Return the (x, y) coordinate for the center point of the cell that contains the specified text.  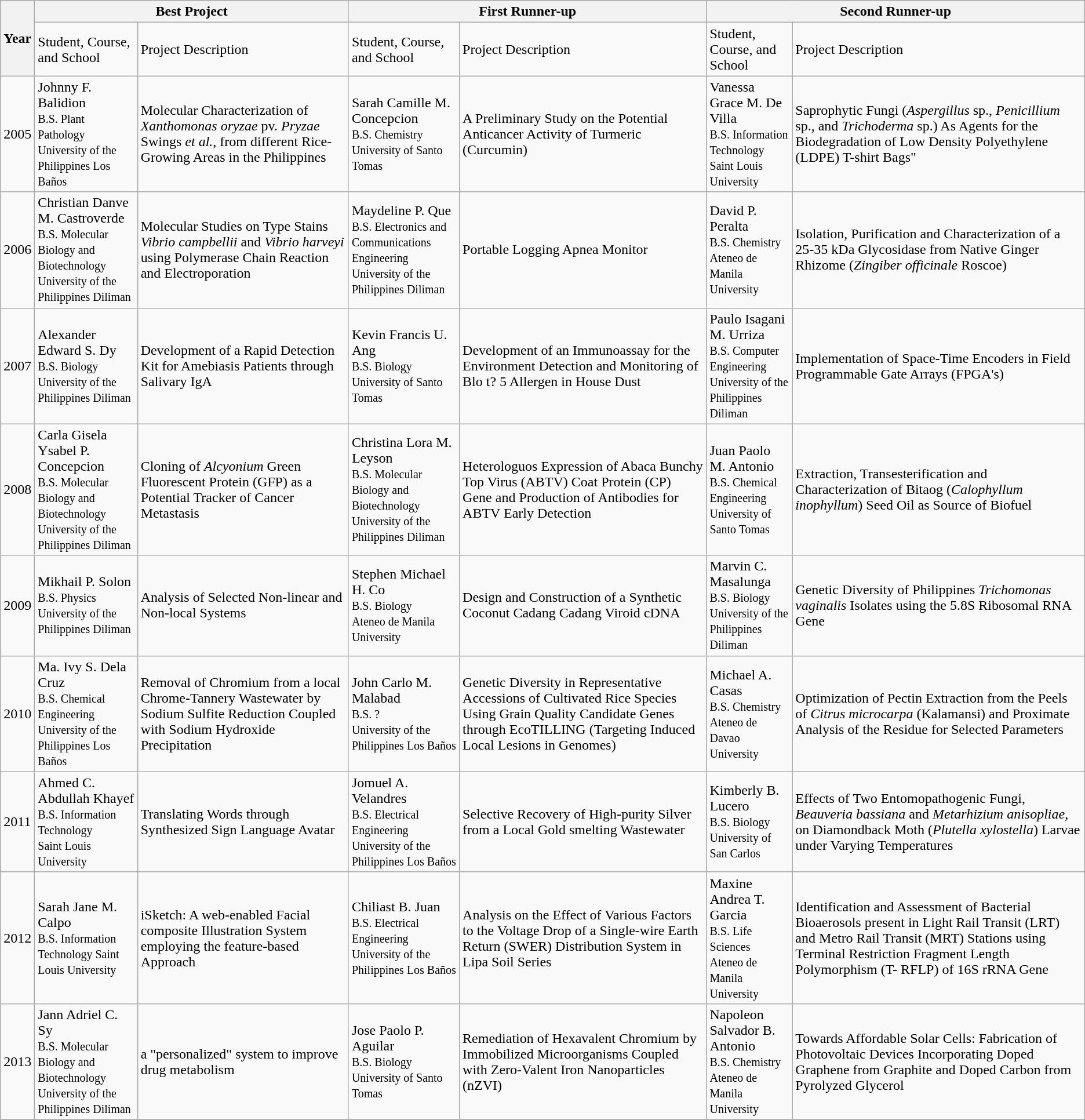
Portable Logging Apnea Monitor (583, 250)
2007 (17, 366)
Molecular Characterization of Xanthomonas oryzae pv. Pryzae Swings et al., from different Rice-Growing Areas in the Philippines (243, 134)
Maxine Andrea T. GarciaB.S. Life SciencesAteneo de Manila University (749, 938)
Sarah Jane M. CalpoB.S. Information Technology Saint Louis University (86, 938)
2006 (17, 250)
2013 (17, 1061)
Ahmed C. Abdullah KhayefB.S. Information TechnologySaint Louis University (86, 822)
Translating Words through Synthesized Sign Language Avatar (243, 822)
Sarah Camille M. ConcepcionB.S. ChemistryUniversity of Santo Tomas (403, 134)
First Runner-up (527, 12)
iSketch: A web-enabled Facial composite Illustration System employing the feature-based Approach (243, 938)
2011 (17, 822)
David P. PeraltaB.S. ChemistryAteneo de Manila University (749, 250)
Molecular Studies on Type Stains Vibrio campbellii and Vibrio harveyi using Polymerase Chain Reaction and Electroporation (243, 250)
Mikhail P. SolonB.S. PhysicsUniversity of the Philippines Diliman (86, 605)
2012 (17, 938)
a "personalized" system to improve drug metabolism (243, 1061)
Second Runner-up (895, 12)
Development of an Immunoassay for the Environment Detection and Monitoring of Blo t? 5 Allergen in House Dust (583, 366)
Christian Danve M. CastroverdeB.S. Molecular Biology and BiotechnologyUniversity of the Philippines Diliman (86, 250)
John Carlo M. MalabadB.S. ?University of the Philippines Los Baños (403, 714)
Genetic Diversity of Philippines Trichomonas vaginalis Isolates using the 5.8S Ribosomal RNA Gene (938, 605)
Johnny F. BalidionB.S. Plant PathologyUniversity of the Philippines Los Baños (86, 134)
Christina Lora M. LeysonB.S. Molecular Biology and BiotechnologyUniversity of the Philippines Diliman (403, 489)
Jose Paolo P. AguilarB.S. BiologyUniversity of Santo Tomas (403, 1061)
Selective Recovery of High-purity Silver from a Local Gold smelting Wastewater (583, 822)
2009 (17, 605)
Heterologuos Expression of Abaca Bunchy Top Virus (ABTV) Coat Protein (CP) Gene and Production of Antibodies for ABTV Early Detection (583, 489)
A Preliminary Study on the Potential Anticancer Activity of Turmeric (Curcumin) (583, 134)
Extraction, Transesterification and Characterization of Bitaog (Calophyllum inophyllum) Seed Oil as Source of Biofuel (938, 489)
Jomuel A. VelandresB.S. Electrical EngineeringUniversity of the Philippines Los Baños (403, 822)
Best Project (192, 12)
2010 (17, 714)
Chiliast B. JuanB.S. Electrical EngineeringUniversity of the Philippines Los Baños (403, 938)
Remediation of Hexavalent Chromium by Immobilized Microorganisms Coupled with Zero-Valent Iron Nanoparticles (nZVI) (583, 1061)
Cloning of Alcyonium Green Fluorescent Protein (GFP) as a Potential Tracker of Cancer Metastasis (243, 489)
Kevin Francis U. AngB.S. BiologyUniversity of Santo Tomas (403, 366)
Vanessa Grace M. De VillaB.S. Information TechnologySaint Louis University (749, 134)
Optimization of Pectin Extraction from the Peels of Citrus microcarpa (Kalamansi) and Proximate Analysis of the Residue for Selected Parameters (938, 714)
Kimberly B. LuceroB.S. BiologyUniversity of San Carlos (749, 822)
Maydeline P. QueB.S. Electronics and Communications EngineeringUniversity of the Philippines Diliman (403, 250)
Removal of Chromium from a local Chrome-Tannery Wastewater by Sodium Sulfite Reduction Coupled with Sodium Hydroxide Precipitation (243, 714)
Juan Paolo M. AntonioB.S. Chemical EngineeringUniversity of Santo Tomas (749, 489)
Development of a Rapid Detection Kit for Amebiasis Patients through Salivary IgA (243, 366)
Analysis of Selected Non-linear and Non-local Systems (243, 605)
Carla Gisela Ysabel P. ConcepcionB.S. Molecular Biology and BiotechnologyUniversity of the Philippines Diliman (86, 489)
Design and Construction of a Synthetic Coconut Cadang Cadang Viroid cDNA (583, 605)
Year (17, 38)
Paulo Isagani M. UrrizaB.S. Computer EngineeringUniversity of the Philippines Diliman (749, 366)
Jann Adriel C. SyB.S. Molecular Biology and BiotechnologyUniversity of the Philippines Diliman (86, 1061)
Implementation of Space-Time Encoders in Field Programmable Gate Arrays (FPGA's) (938, 366)
2008 (17, 489)
Michael A. CasasB.S. ChemistryAteneo de Davao University (749, 714)
2005 (17, 134)
Marvin C. MasalungaB.S. BiologyUniversity of the Philippines Diliman (749, 605)
Alexander Edward S. DyB.S. BiologyUniversity of the Philippines Diliman (86, 366)
Napoleon Salvador B. AntonioB.S. ChemistryAteneo de Manila University (749, 1061)
Ma. Ivy S. Dela CruzB.S. Chemical EngineeringUniversity of the Philippines Los Baños (86, 714)
Isolation, Purification and Characterization of a 25-35 kDa Glycosidase from Native Ginger Rhizome (Zingiber officinale Roscoe) (938, 250)
Stephen Michael H. CoB.S. BiologyAteneo de Manila University (403, 605)
Analysis on the Effect of Various Factors to the Voltage Drop of a Single-wire Earth Return (SWER) Distribution System in Lipa Soil Series (583, 938)
